Scan for the cell matching the given text and deliver its (X, Y) coordinate at center. 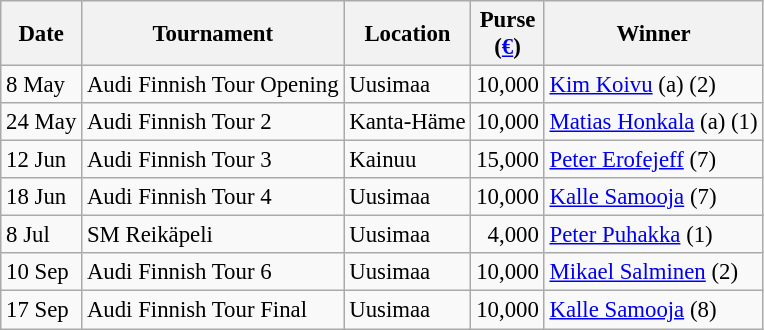
Mikael Salminen (2) (654, 273)
Peter Puhakka (1) (654, 235)
8 Jul (42, 235)
Audi Finnish Tour 6 (213, 273)
Tournament (213, 34)
Kalle Samooja (8) (654, 310)
18 Jun (42, 197)
15,000 (508, 160)
Audi Finnish Tour 2 (213, 122)
Kanta-Häme (408, 122)
8 May (42, 85)
Matias Honkala (a) (1) (654, 122)
Audi Finnish Tour 4 (213, 197)
Winner (654, 34)
24 May (42, 122)
4,000 (508, 235)
10 Sep (42, 273)
Audi Finnish Tour Final (213, 310)
Kalle Samooja (7) (654, 197)
Kainuu (408, 160)
17 Sep (42, 310)
12 Jun (42, 160)
Purse(€) (508, 34)
Audi Finnish Tour Opening (213, 85)
Kim Koivu (a) (2) (654, 85)
Date (42, 34)
Peter Erofejeff (7) (654, 160)
Location (408, 34)
Audi Finnish Tour 3 (213, 160)
SM Reikäpeli (213, 235)
